Search for the cell housing the specified text and yield its [x, y] center coordinate. 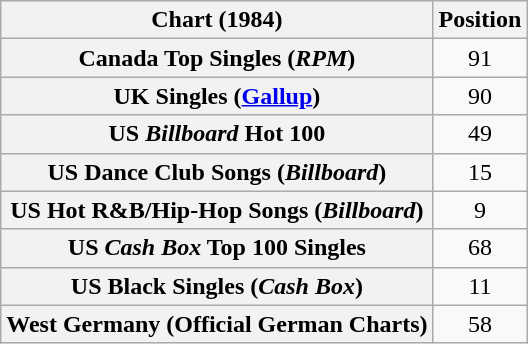
90 [480, 96]
West Germany (Official German Charts) [217, 324]
49 [480, 134]
UK Singles (Gallup) [217, 96]
US Dance Club Songs (Billboard) [217, 172]
68 [480, 248]
Canada Top Singles (RPM) [217, 58]
58 [480, 324]
US Hot R&B/Hip-Hop Songs (Billboard) [217, 210]
US Billboard Hot 100 [217, 134]
11 [480, 286]
9 [480, 210]
15 [480, 172]
US Black Singles (Cash Box) [217, 286]
91 [480, 58]
Chart (1984) [217, 20]
Position [480, 20]
US Cash Box Top 100 Singles [217, 248]
